Detect which cell encompasses the target text, then output its (x, y) center coordinate. 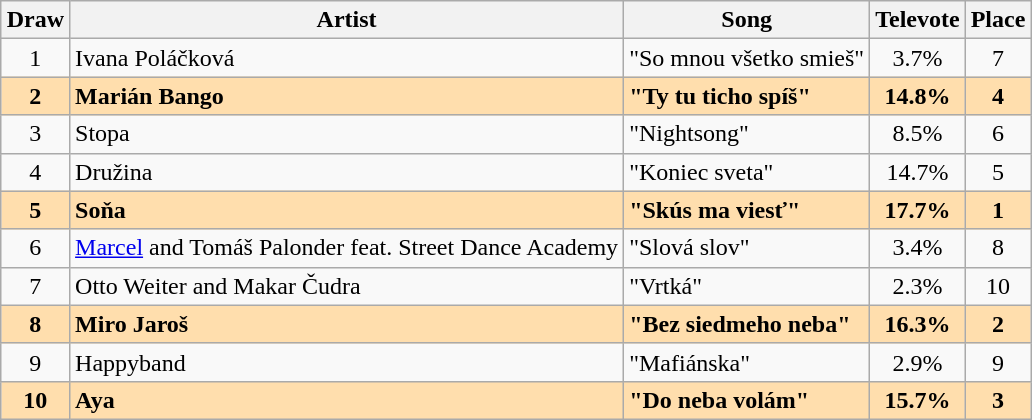
"Nightsong" (747, 134)
Stopa (347, 134)
"Bez siedmeho neba" (747, 324)
16.3% (918, 324)
3.7% (918, 58)
14.8% (918, 96)
"Ty tu ticho spíš" (747, 96)
17.7% (918, 210)
Marcel and Tomáš Palonder feat. Street Dance Academy (347, 248)
8.5% (918, 134)
"Mafiánska" (747, 362)
15.7% (918, 400)
Soňa (347, 210)
3.4% (918, 248)
"Slová slov" (747, 248)
2.3% (918, 286)
Otto Weiter and Makar Čudra (347, 286)
"So mnou všetko smieš" (747, 58)
Televote (918, 20)
Draw (35, 20)
Song (747, 20)
"Vrtká" (747, 286)
Artist (347, 20)
"Do neba volám" (747, 400)
"Koniec sveta" (747, 172)
2.9% (918, 362)
Miro Jaroš (347, 324)
Ivana Poláčková (347, 58)
Aya (347, 400)
Place (998, 20)
14.7% (918, 172)
"Skús ma viesť" (747, 210)
Družina (347, 172)
Happyband (347, 362)
Marián Bango (347, 96)
